Search for the cell housing the specified text and yield its [X, Y] center coordinate. 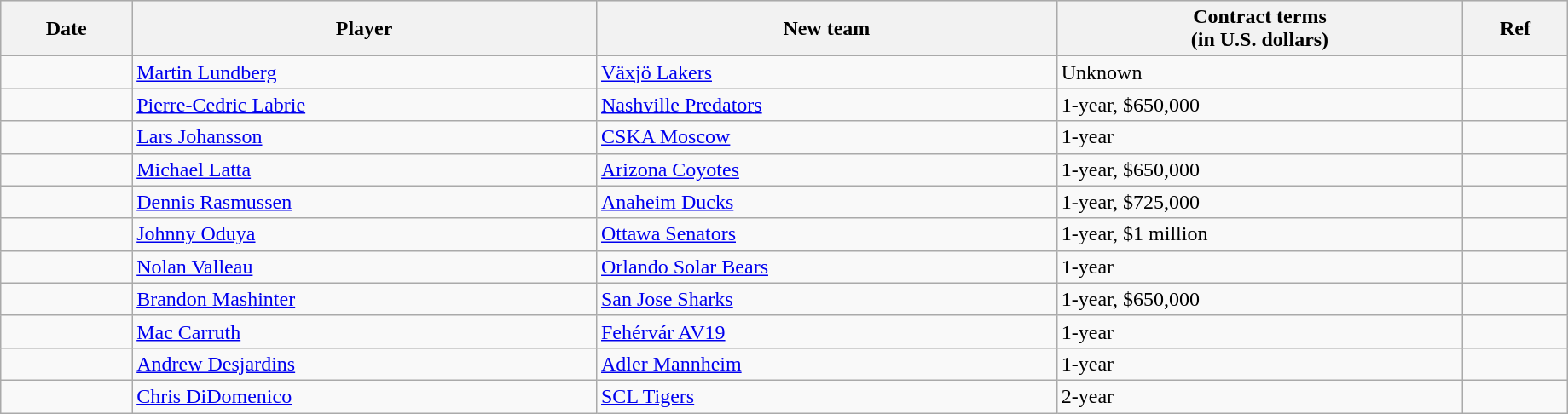
Nolan Valleau [365, 267]
Martin Lundberg [365, 72]
2-year [1259, 396]
Pierre-Cedric Labrie [365, 105]
SCL Tigers [826, 396]
Nashville Predators [826, 105]
Johnny Oduya [365, 234]
Arizona Coyotes [826, 170]
Ref [1516, 29]
San Jose Sharks [826, 299]
New team [826, 29]
Brandon Mashinter [365, 299]
Contract terms(in U.S. dollars) [1259, 29]
Andrew Desjardins [365, 364]
Ottawa Senators [826, 234]
Lars Johansson [365, 137]
CSKA Moscow [826, 137]
Orlando Solar Bears [826, 267]
Date [67, 29]
Mac Carruth [365, 331]
Adler Mannheim [826, 364]
1-year, $725,000 [1259, 202]
Player [365, 29]
Chris DiDomenico [365, 396]
Michael Latta [365, 170]
Växjö Lakers [826, 72]
Dennis Rasmussen [365, 202]
Unknown [1259, 72]
1-year, $1 million [1259, 234]
Anaheim Ducks [826, 202]
Fehérvár AV19 [826, 331]
